Detect which cell encompasses the target text, then output its [x, y] center coordinate. 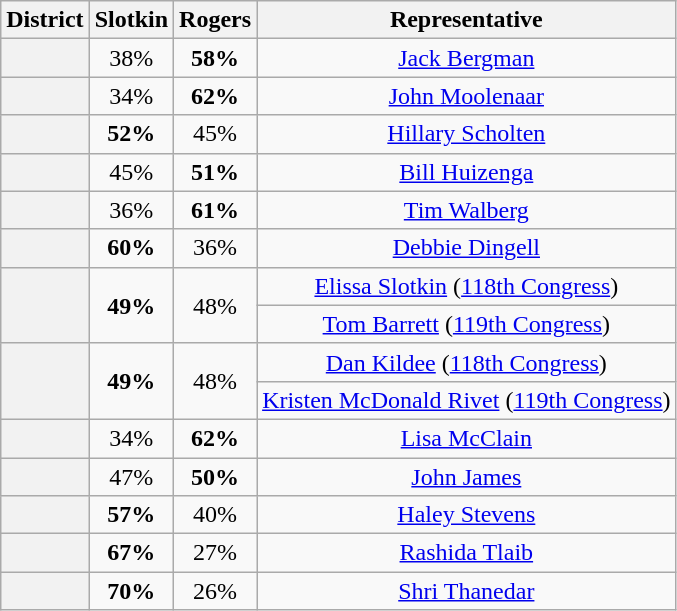
Tom Barrett (119th Congress) [466, 324]
Tim Walberg [466, 210]
Lisa McClain [466, 438]
Dan Kildee (118th Congress) [466, 362]
47% [131, 477]
50% [216, 477]
58% [216, 58]
26% [216, 591]
Representative [466, 20]
67% [131, 553]
District [45, 20]
57% [131, 515]
Kristen McDonald Rivet (119th Congress) [466, 400]
John Moolenaar [466, 96]
Rashida Tlaib [466, 553]
60% [131, 248]
Rogers [216, 20]
Hillary Scholten [466, 134]
Shri Thanedar [466, 591]
38% [131, 58]
Bill Huizenga [466, 172]
Slotkin [131, 20]
40% [216, 515]
John James [466, 477]
Debbie Dingell [466, 248]
Elissa Slotkin (118th Congress) [466, 286]
Jack Bergman [466, 58]
70% [131, 591]
Haley Stevens [466, 515]
27% [216, 553]
61% [216, 210]
52% [131, 134]
51% [216, 172]
